Find where the given text appears and provide that cell's center as [X, Y] coordinate. 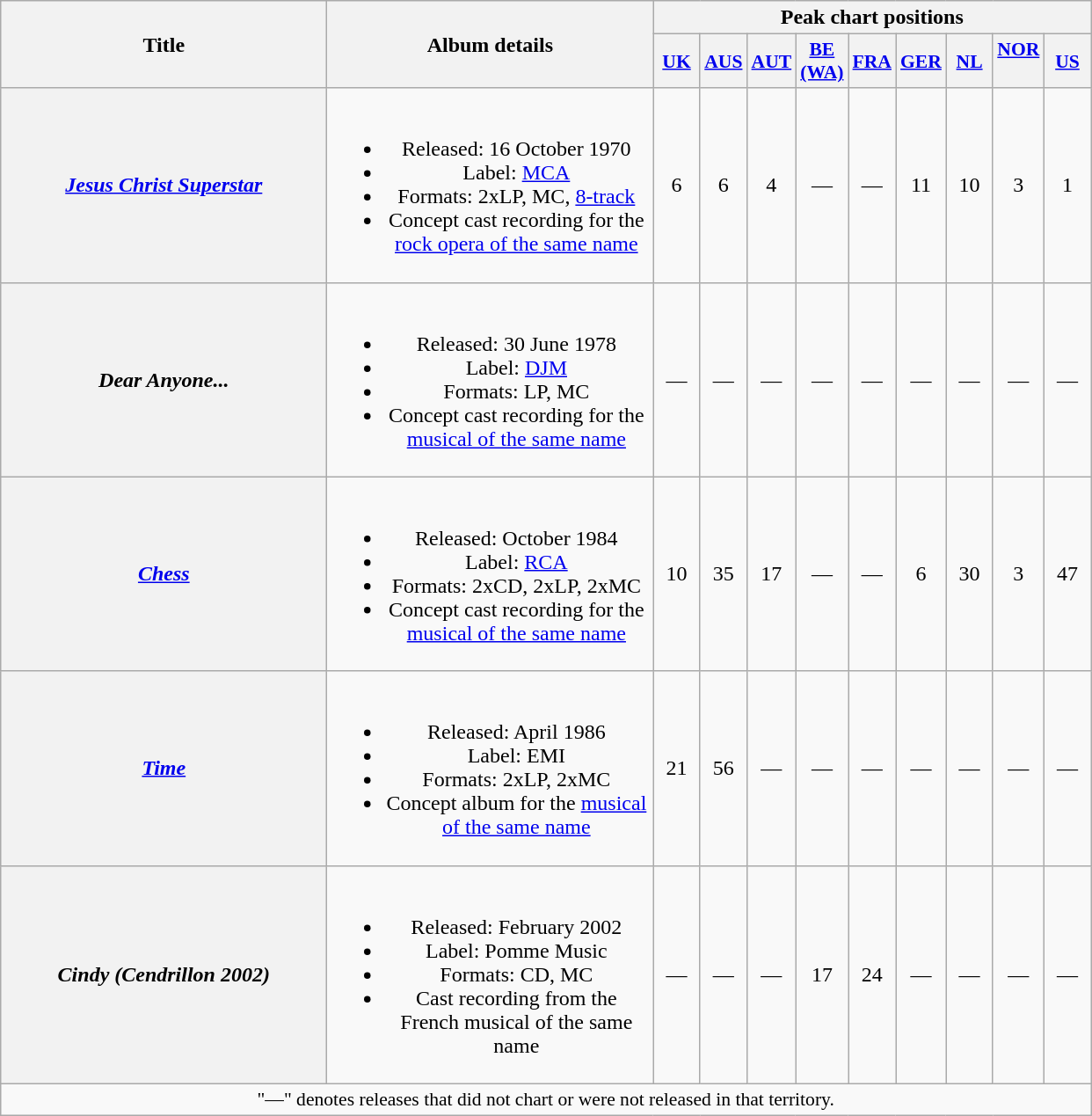
Released: 16 October 1970Label: MCAFormats: 2xLP, MC, 8-trackConcept cast recording for the rock opera of the same name [491, 185]
GER [921, 62]
Peak chart positions [872, 18]
Cindy (Cendrillon 2002) [164, 974]
Released: 30 June 1978Label: DJMFormats: LP, MCConcept cast recording for the musical of the same name [491, 380]
BE (WA) [821, 62]
21 [677, 769]
56 [723, 769]
FRA [872, 62]
47 [1067, 573]
11 [921, 185]
4 [772, 185]
Time [164, 769]
AUT [772, 62]
AUS [723, 62]
Released: February 2002Label: Pomme MusicFormats: CD, MCCast recording from the French musical of the same name [491, 974]
NL [969, 62]
Title [164, 44]
Released: October 1984Label: RCAFormats: 2xCD, 2xLP, 2xMCConcept cast recording for the musical of the same name [491, 573]
Dear Anyone... [164, 380]
Released: April 1986Label: EMIFormats: 2xLP, 2xMCConcept album for the musical of the same name [491, 769]
Jesus Christ Superstar [164, 185]
US [1067, 62]
30 [969, 573]
UK [677, 62]
Chess [164, 573]
24 [872, 974]
NOR [1018, 62]
Album details [491, 44]
"—" denotes releases that did not chart or were not released in that territory. [546, 1099]
1 [1067, 185]
35 [723, 573]
